For the text-containing cell, return its midpoint in (x, y) coordinate format. 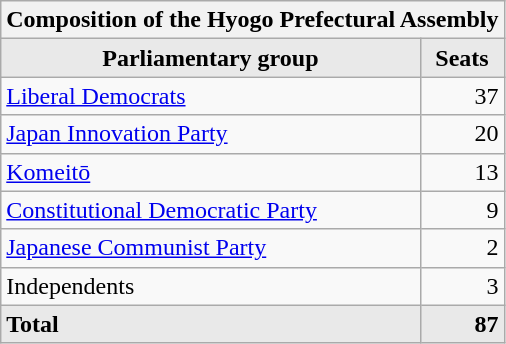
Liberal Democrats (210, 96)
Constitutional Democratic Party (210, 210)
Japanese Communist Party (210, 248)
9 (462, 210)
37 (462, 96)
13 (462, 172)
3 (462, 286)
Japan Innovation Party (210, 134)
2 (462, 248)
Komeitō (210, 172)
Seats (462, 58)
Composition of the Hyogo Prefectural Assembly (252, 20)
Total (210, 324)
87 (462, 324)
20 (462, 134)
Parliamentary group (210, 58)
Independents (210, 286)
